Determine the [X, Y] coordinate at the center of the cell enclosing the given text.  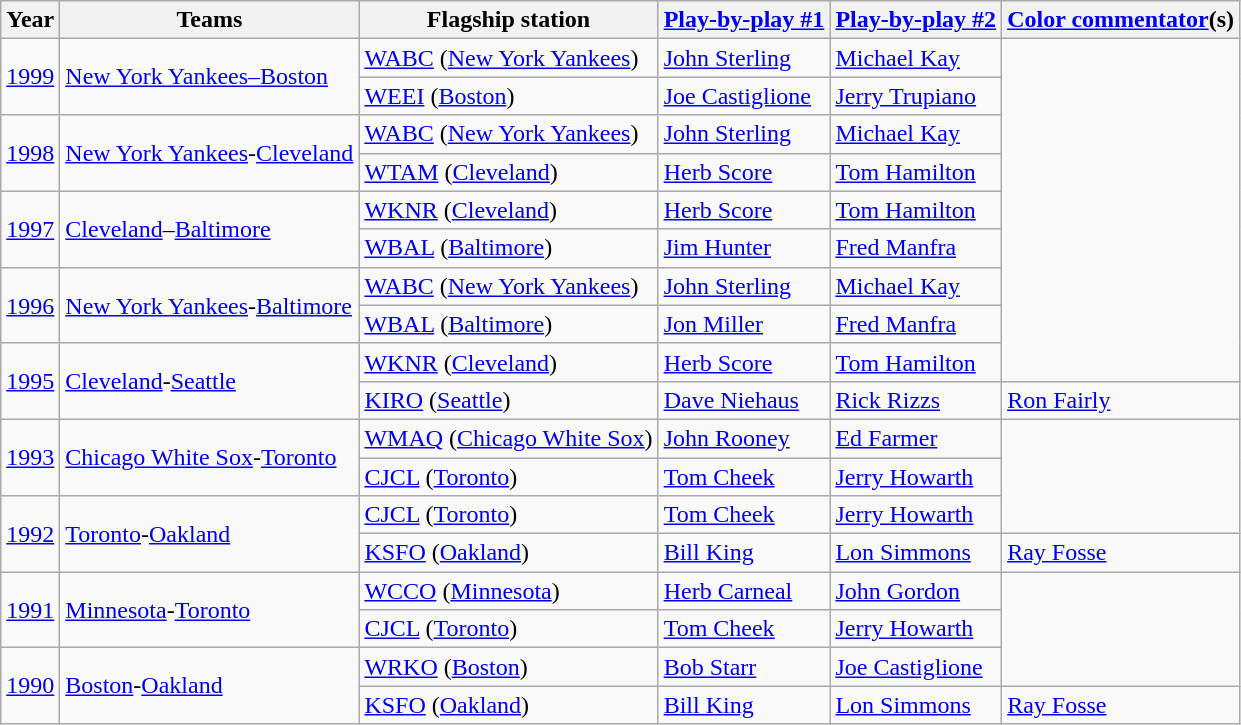
Jerry Trupiano [916, 96]
Teams [210, 20]
WRKO (Boston) [508, 667]
KIRO (Seattle) [508, 400]
Toronto-Oakland [210, 534]
Minnesota-Toronto [210, 610]
WTAM (Cleveland) [508, 172]
1997 [30, 229]
1990 [30, 686]
Rick Rizzs [916, 400]
1996 [30, 305]
1993 [30, 457]
New York Yankees–Boston [210, 77]
John Rooney [744, 438]
Year [30, 20]
1995 [30, 381]
John Gordon [916, 591]
Cleveland-Seattle [210, 381]
Flagship station [508, 20]
Color commentator(s) [1121, 20]
WCCO (Minnesota) [508, 591]
Boston-Oakland [210, 686]
1991 [30, 610]
1998 [30, 153]
WEEI (Boston) [508, 96]
Chicago White Sox-Toronto [210, 457]
Herb Carneal [744, 591]
Ed Farmer [916, 438]
WMAQ (Chicago White Sox) [508, 438]
Ron Fairly [1121, 400]
Play-by-play #1 [744, 20]
Bob Starr [744, 667]
New York Yankees-Baltimore [210, 305]
Jim Hunter [744, 248]
Dave Niehaus [744, 400]
Cleveland–Baltimore [210, 229]
New York Yankees-Cleveland [210, 153]
1999 [30, 77]
Play-by-play #2 [916, 20]
1992 [30, 534]
Jon Miller [744, 324]
